Find where the given text appears and provide that cell's center as (X, Y) coordinate. 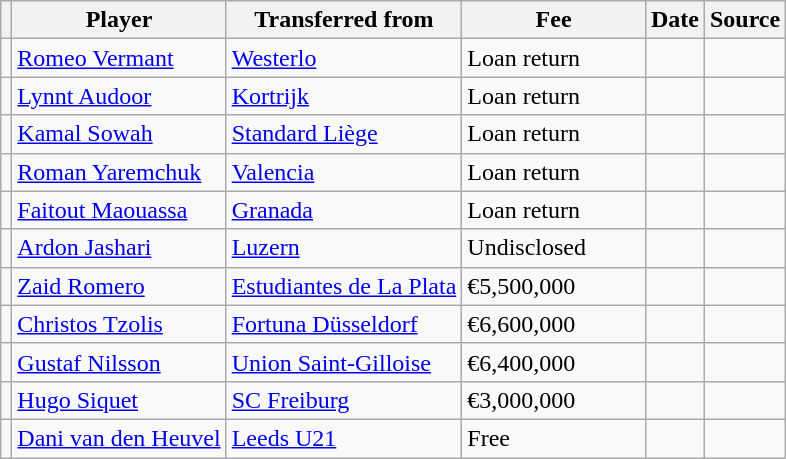
€6,400,000 (554, 362)
Standard Liège (344, 134)
Undisclosed (554, 248)
Valencia (344, 172)
Westerlo (344, 58)
Lynnt Audoor (119, 96)
Roman Yaremchuk (119, 172)
Granada (344, 210)
Player (119, 20)
Fortuna Düsseldorf (344, 324)
Estudiantes de La Plata (344, 286)
€5,500,000 (554, 286)
Hugo Siquet (119, 400)
Leeds U21 (344, 438)
Dani van den Heuvel (119, 438)
€3,000,000 (554, 400)
Christos Tzolis (119, 324)
Faitout Maouassa (119, 210)
Luzern (344, 248)
Kamal Sowah (119, 134)
Zaid Romero (119, 286)
Source (744, 20)
Romeo Vermant (119, 58)
Gustaf Nilsson (119, 362)
Kortrijk (344, 96)
Date (674, 20)
€6,600,000 (554, 324)
Ardon Jashari (119, 248)
Union Saint-Gilloise (344, 362)
Transferred from (344, 20)
Fee (554, 20)
Free (554, 438)
SC Freiburg (344, 400)
